Identify which cell holds the provided text, then report its (x, y) central coordinate. 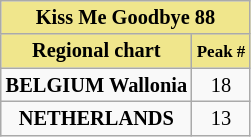
18 (221, 85)
Kiss Me Goodbye 88 (126, 17)
Regional chart (96, 51)
13 (221, 118)
BELGIUM Wallonia (96, 85)
NETHERLANDS (96, 118)
Peak # (221, 51)
